Search for the cell housing the specified text and yield its [X, Y] center coordinate. 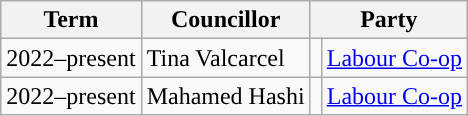
Term [71, 20]
Councillor [226, 20]
Party [388, 20]
Mahamed Hashi [226, 96]
Tina Valcarcel [226, 58]
